Output the [x, y] coordinate of the center of the cell containing the given text.  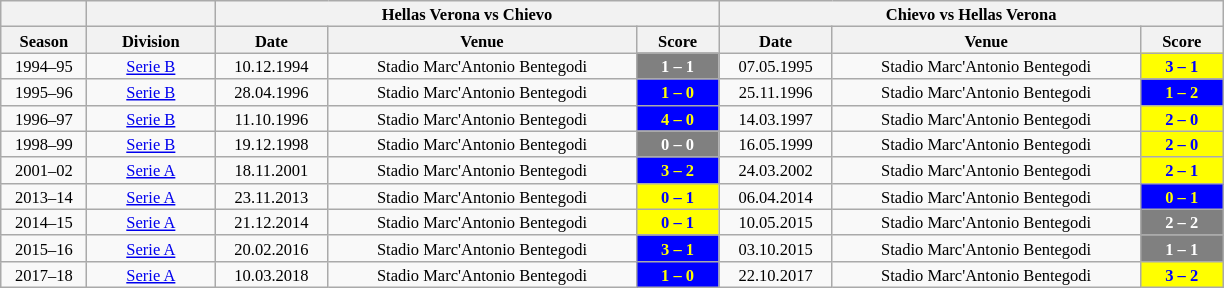
10.05.2015 [776, 222]
1998–99 [44, 144]
2 – 2 [1182, 222]
16.05.1999 [776, 144]
2013–14 [44, 196]
0 – 0 [678, 144]
10.03.2018 [272, 274]
1 – 2 [1182, 92]
1994–95 [44, 66]
2014–15 [44, 222]
Hellas Verona vs Chievo [467, 14]
2015–16 [44, 248]
1996–97 [44, 118]
4 – 0 [678, 118]
Division [151, 40]
2 – 1 [1182, 170]
Season [44, 40]
Chievo vs Hellas Verona [971, 14]
1995–96 [44, 92]
20.02.2016 [272, 248]
11.10.1996 [272, 118]
03.10.2015 [776, 248]
22.10.2017 [776, 274]
25.11.1996 [776, 92]
06.04.2014 [776, 196]
21.12.2014 [272, 222]
18.11.2001 [272, 170]
28.04.1996 [272, 92]
10.12.1994 [272, 66]
14.03.1997 [776, 118]
24.03.2002 [776, 170]
2017–18 [44, 274]
19.12.1998 [272, 144]
23.11.2013 [272, 196]
07.05.1995 [776, 66]
2001–02 [44, 170]
